Provide the [x, y] coordinate of the cell's center where the given text is located.  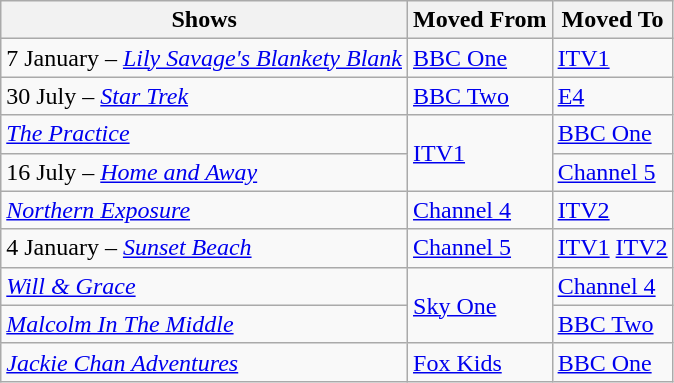
Sky One [480, 305]
Moved To [612, 20]
Will & Grace [204, 286]
16 July – Home and Away [204, 172]
Malcolm In The Middle [204, 324]
E4 [612, 96]
Fox Kids [480, 362]
ITV2 [612, 210]
Shows [204, 20]
Northern Exposure [204, 210]
The Practice [204, 134]
30 July – Star Trek [204, 96]
7 January – Lily Savage's Blankety Blank [204, 58]
ITV1 ITV2 [612, 248]
Moved From [480, 20]
Jackie Chan Adventures [204, 362]
4 January – Sunset Beach [204, 248]
